For the text-containing cell, return its midpoint in [X, Y] coordinate format. 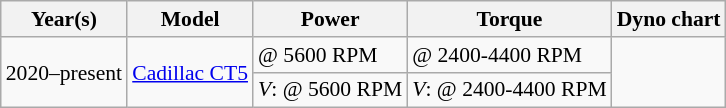
2020–present [64, 72]
Cadillac CT5 [190, 72]
Dyno chart [669, 19]
Year(s) [64, 19]
V: @ 5600 RPM [330, 90]
Power [330, 19]
V: @ 2400-4400 RPM [510, 90]
@ 2400-4400 RPM [510, 55]
Model [190, 19]
@ 5600 RPM [330, 55]
Torque [510, 19]
